Search for the cell housing the specified text and yield its (x, y) center coordinate. 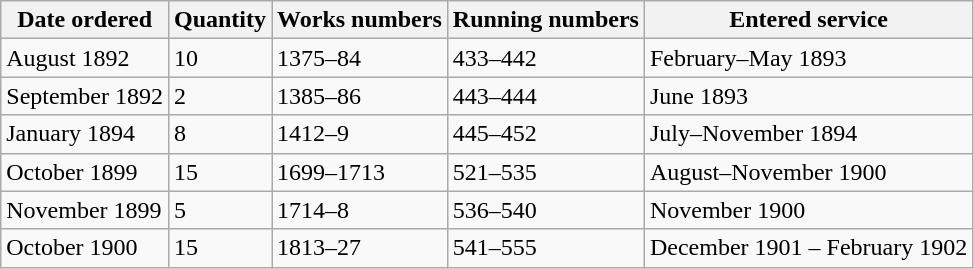
June 1893 (808, 96)
October 1900 (85, 248)
Date ordered (85, 20)
August 1892 (85, 58)
1714–8 (360, 210)
September 1892 (85, 96)
Entered service (808, 20)
December 1901 – February 1902 (808, 248)
Works numbers (360, 20)
443–444 (546, 96)
August–November 1900 (808, 172)
1699–1713 (360, 172)
541–555 (546, 248)
Running numbers (546, 20)
536–540 (546, 210)
Quantity (220, 20)
1412–9 (360, 134)
2 (220, 96)
521–535 (546, 172)
1375–84 (360, 58)
February–May 1893 (808, 58)
1385–86 (360, 96)
10 (220, 58)
October 1899 (85, 172)
8 (220, 134)
5 (220, 210)
433–442 (546, 58)
July–November 1894 (808, 134)
445–452 (546, 134)
January 1894 (85, 134)
1813–27 (360, 248)
November 1900 (808, 210)
November 1899 (85, 210)
